Determine the (x, y) coordinate at the center of the cell enclosing the given text.  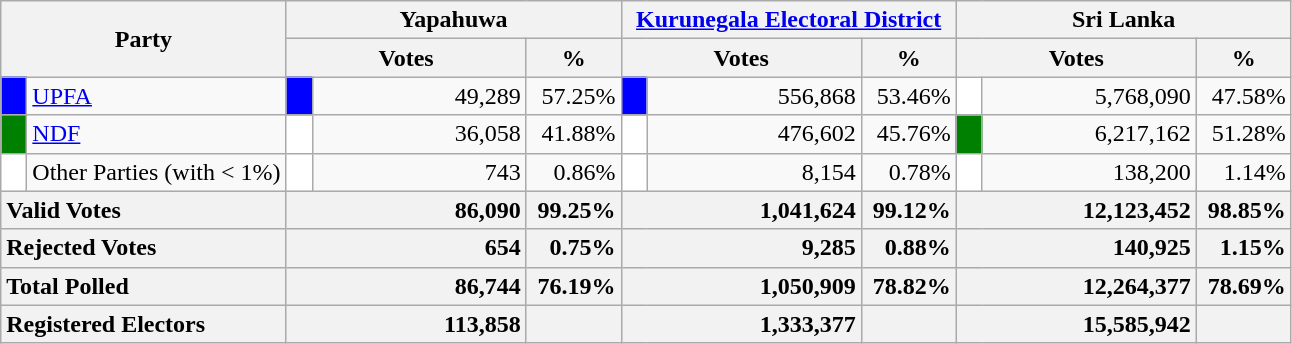
51.28% (1244, 134)
8,154 (754, 172)
0.86% (574, 172)
78.69% (1244, 286)
476,602 (754, 134)
138,200 (1089, 172)
654 (406, 248)
UPFA (156, 96)
12,123,452 (1076, 210)
Kurunegala Electoral District (788, 20)
45.76% (908, 134)
98.85% (1244, 210)
Party (144, 39)
743 (419, 172)
57.25% (574, 96)
113,858 (406, 324)
1.15% (1244, 248)
47.58% (1244, 96)
9,285 (741, 248)
0.75% (574, 248)
1.14% (1244, 172)
1,333,377 (741, 324)
Other Parties (with < 1%) (156, 172)
99.25% (574, 210)
12,264,377 (1076, 286)
53.46% (908, 96)
86,090 (406, 210)
41.88% (574, 134)
99.12% (908, 210)
49,289 (419, 96)
1,041,624 (741, 210)
Total Polled (144, 286)
0.88% (908, 248)
140,925 (1076, 248)
76.19% (574, 286)
36,058 (419, 134)
Sri Lanka (1124, 20)
Valid Votes (144, 210)
6,217,162 (1089, 134)
Rejected Votes (144, 248)
1,050,909 (741, 286)
86,744 (406, 286)
Registered Electors (144, 324)
556,868 (754, 96)
5,768,090 (1089, 96)
15,585,942 (1076, 324)
Yapahuwa (454, 20)
NDF (156, 134)
0.78% (908, 172)
78.82% (908, 286)
